Determine the [X, Y] coordinate at the center of the cell enclosing the given text.  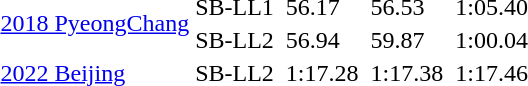
SB-LL2 [235, 40]
59.87 [407, 40]
56.94 [322, 40]
